Return [X, Y] of the center of cell containing provided text 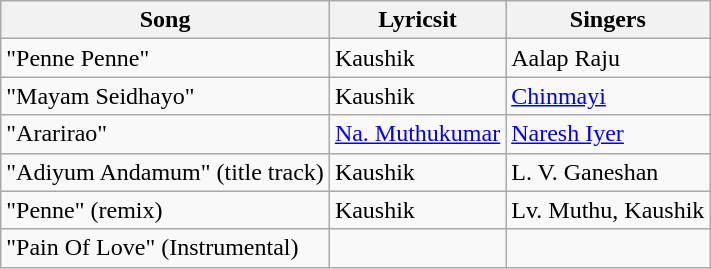
Naresh Iyer [608, 134]
"Pain Of Love" (Instrumental) [166, 248]
"Adiyum Andamum" (title track) [166, 172]
L. V. Ganeshan [608, 172]
"Penne" (remix) [166, 210]
Lv. Muthu, Kaushik [608, 210]
Chinmayi [608, 96]
"Penne Penne" [166, 58]
"Ararirao" [166, 134]
Lyricsit [417, 20]
"Mayam Seidhayo" [166, 96]
Singers [608, 20]
Aalap Raju [608, 58]
Na. Muthukumar [417, 134]
Song [166, 20]
